Determine the (x, y) coordinate at the center of the cell enclosing the given text.  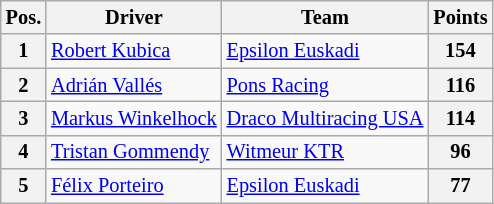
3 (24, 118)
2 (24, 85)
154 (460, 51)
116 (460, 85)
1 (24, 51)
114 (460, 118)
Points (460, 17)
Robert Kubica (134, 51)
Witmeur KTR (326, 152)
Tristan Gommendy (134, 152)
77 (460, 186)
Félix Porteiro (134, 186)
Pos. (24, 17)
Markus Winkelhock (134, 118)
Pons Racing (326, 85)
Driver (134, 17)
Team (326, 17)
5 (24, 186)
Adrián Vallés (134, 85)
96 (460, 152)
4 (24, 152)
Draco Multiracing USA (326, 118)
